Detect which cell encompasses the target text, then output its [X, Y] center coordinate. 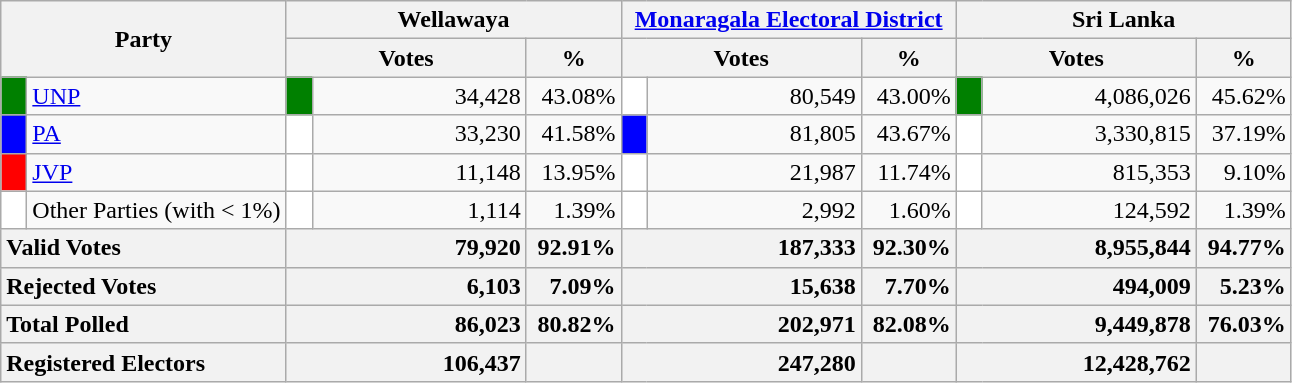
45.62% [1244, 96]
4,086,026 [1089, 96]
41.58% [574, 134]
82.08% [908, 324]
13.95% [574, 172]
Registered Electors [144, 362]
6,103 [406, 286]
Valid Votes [144, 248]
12,428,762 [1076, 362]
80,549 [754, 96]
11.74% [908, 172]
92.30% [908, 248]
37.19% [1244, 134]
86,023 [406, 324]
8,955,844 [1076, 248]
247,280 [741, 362]
106,437 [406, 362]
Monaragala Electoral District [788, 20]
494,009 [1076, 286]
1,114 [419, 210]
81,805 [754, 134]
92.91% [574, 248]
15,638 [741, 286]
7.70% [908, 286]
UNP [156, 96]
Party [144, 39]
Total Polled [144, 324]
9,449,878 [1076, 324]
5.23% [1244, 286]
3,330,815 [1089, 134]
202,971 [741, 324]
Rejected Votes [144, 286]
21,987 [754, 172]
43.08% [574, 96]
Sri Lanka [1124, 20]
11,148 [419, 172]
124,592 [1089, 210]
2,992 [754, 210]
PA [156, 134]
7.09% [574, 286]
76.03% [1244, 324]
Other Parties (with < 1%) [156, 210]
34,428 [419, 96]
9.10% [1244, 172]
94.77% [1244, 248]
187,333 [741, 248]
43.67% [908, 134]
Wellawaya [454, 20]
815,353 [1089, 172]
JVP [156, 172]
79,920 [406, 248]
33,230 [419, 134]
1.60% [908, 210]
43.00% [908, 96]
80.82% [574, 324]
